Locate the cell with the specified text and output its (X, Y) center coordinate. 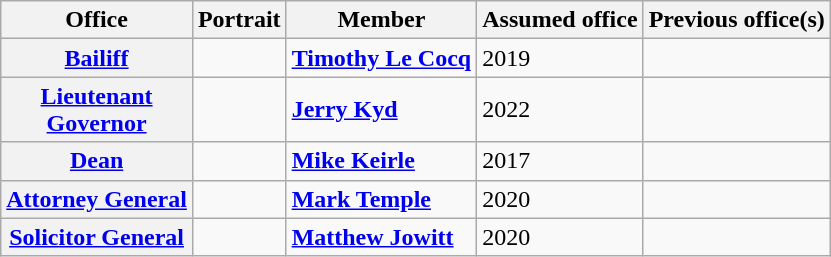
Office (97, 20)
2019 (560, 58)
Dean (97, 161)
Mark Temple (382, 199)
LieutenantGovernor (97, 110)
Member (382, 20)
Previous office(s) (736, 20)
Timothy Le Cocq (382, 58)
Mike Keirle (382, 161)
Matthew Jowitt (382, 237)
Jerry Kyd (382, 110)
2017 (560, 161)
2022 (560, 110)
Solicitor General (97, 237)
Assumed office (560, 20)
Portrait (239, 20)
Attorney General (97, 199)
Bailiff (97, 58)
